Search for the cell housing the specified text and yield its (x, y) center coordinate. 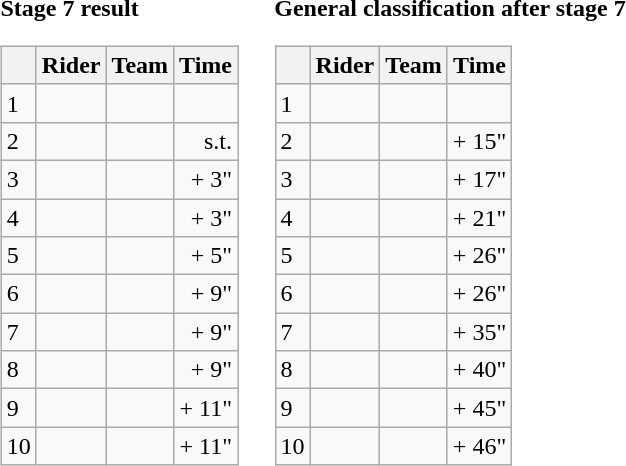
+ 46" (479, 446)
+ 5" (206, 256)
+ 21" (479, 217)
+ 35" (479, 332)
+ 45" (479, 408)
+ 15" (479, 141)
+ 17" (479, 179)
s.t. (206, 141)
+ 40" (479, 370)
